Extract the [x, y] coordinate from the center of the cell holding the provided text.  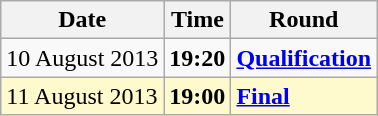
Round [304, 20]
Final [304, 96]
11 August 2013 [82, 96]
19:20 [198, 58]
10 August 2013 [82, 58]
Date [82, 20]
Qualification [304, 58]
Time [198, 20]
19:00 [198, 96]
